Scan for the cell matching the given text and deliver its [X, Y] coordinate at center. 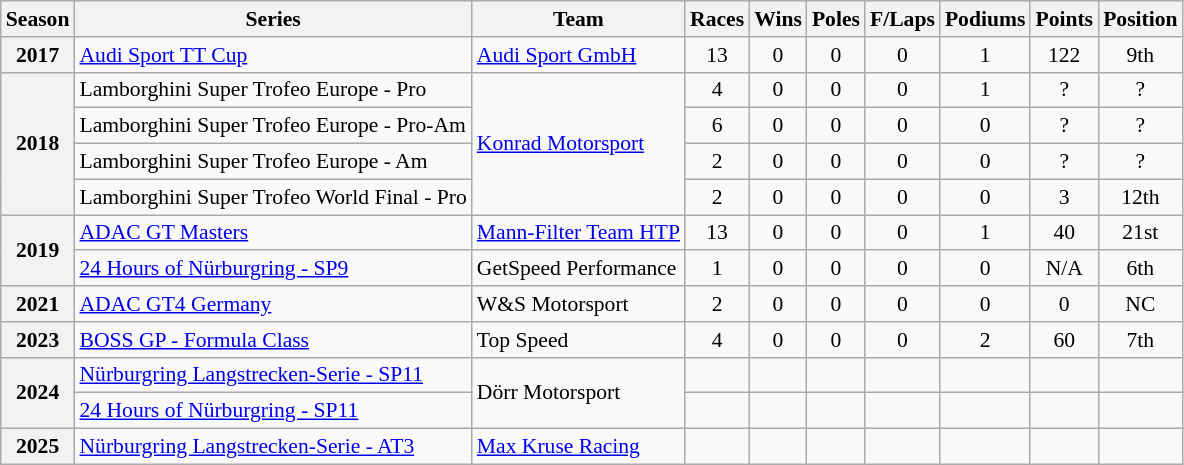
ADAC GT4 Germany [272, 304]
Audi Sport TT Cup [272, 55]
GetSpeed Performance [578, 269]
60 [1064, 340]
3 [1064, 197]
21st [1140, 233]
2019 [38, 250]
N/A [1064, 269]
9th [1140, 55]
Wins [778, 19]
Team [578, 19]
2018 [38, 143]
40 [1064, 233]
2023 [38, 340]
Mann-Filter Team HTP [578, 233]
2017 [38, 55]
7th [1140, 340]
2021 [38, 304]
12th [1140, 197]
Races [717, 19]
F/Laps [902, 19]
Lamborghini Super Trofeo Europe - Am [272, 162]
Konrad Motorsport [578, 143]
122 [1064, 55]
24 Hours of Nürburgring - SP11 [272, 411]
NC [1140, 304]
Dörr Motorsport [578, 392]
Nürburgring Langstrecken-Serie - AT3 [272, 447]
Poles [836, 19]
Lamborghini Super Trofeo Europe - Pro-Am [272, 126]
Lamborghini Super Trofeo Europe - Pro [272, 90]
Nürburgring Langstrecken-Serie - SP11 [272, 375]
2025 [38, 447]
ADAC GT Masters [272, 233]
W&S Motorsport [578, 304]
Max Kruse Racing [578, 447]
24 Hours of Nürburgring - SP9 [272, 269]
Audi Sport GmbH [578, 55]
Lamborghini Super Trofeo World Final - Pro [272, 197]
Series [272, 19]
6 [717, 126]
Position [1140, 19]
Top Speed [578, 340]
Season [38, 19]
2024 [38, 392]
Podiums [986, 19]
BOSS GP - Formula Class [272, 340]
6th [1140, 269]
Points [1064, 19]
